Extract the (x, y) coordinate from the center of the cell holding the provided text.  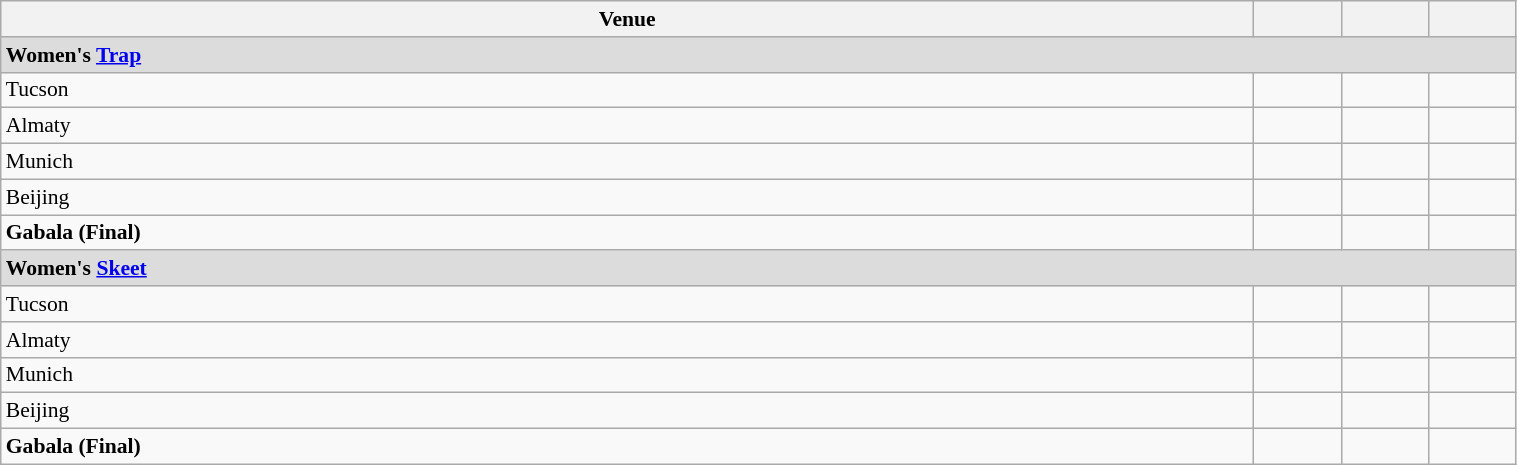
Women's Trap (758, 55)
Venue (628, 19)
Women's Skeet (758, 269)
